Return [x, y] of the center of cell containing provided text 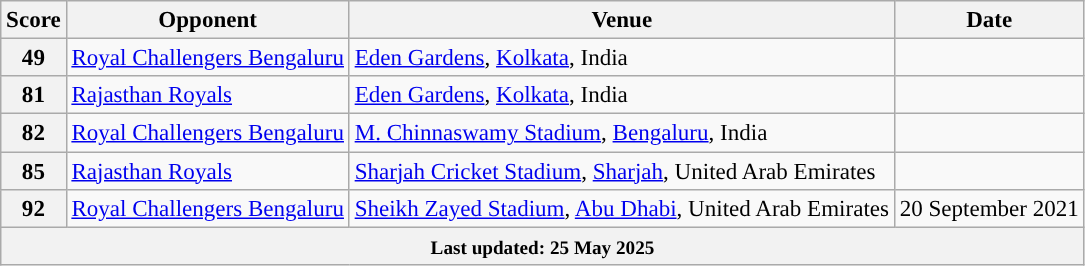
92 [34, 209]
85 [34, 171]
82 [34, 133]
Venue [622, 20]
Score [34, 20]
Sharjah Cricket Stadium, Sharjah, United Arab Emirates [622, 171]
81 [34, 95]
M. Chinnaswamy Stadium, Bengaluru, India [622, 133]
Last updated: 25 May 2025 [542, 246]
Sheikh Zayed Stadium, Abu Dhabi, United Arab Emirates [622, 209]
49 [34, 58]
Date [989, 20]
20 September 2021 [989, 209]
Opponent [208, 20]
